For the text-containing cell, return its midpoint in [x, y] coordinate format. 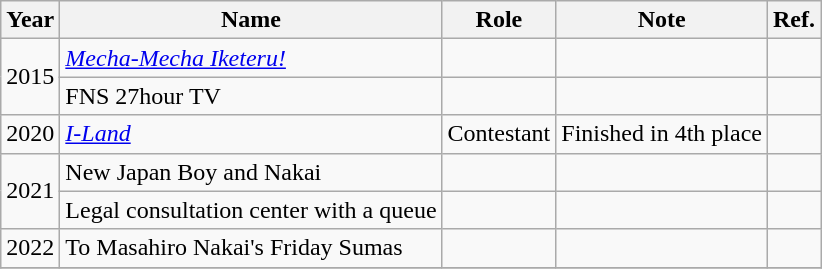
Year [30, 20]
Legal consultation center with a queue [251, 210]
Note [662, 20]
2022 [30, 248]
2015 [30, 77]
I-Land [251, 134]
Ref. [794, 20]
2020 [30, 134]
Role [499, 20]
2021 [30, 191]
Name [251, 20]
Mecha-Mecha Iketeru! [251, 58]
FNS 27hour TV [251, 96]
Contestant [499, 134]
Finished in 4th place [662, 134]
To Masahiro Nakai's Friday Sumas [251, 248]
New Japan Boy and Nakai [251, 172]
